Scan for the cell matching the given text and deliver its [x, y] coordinate at center. 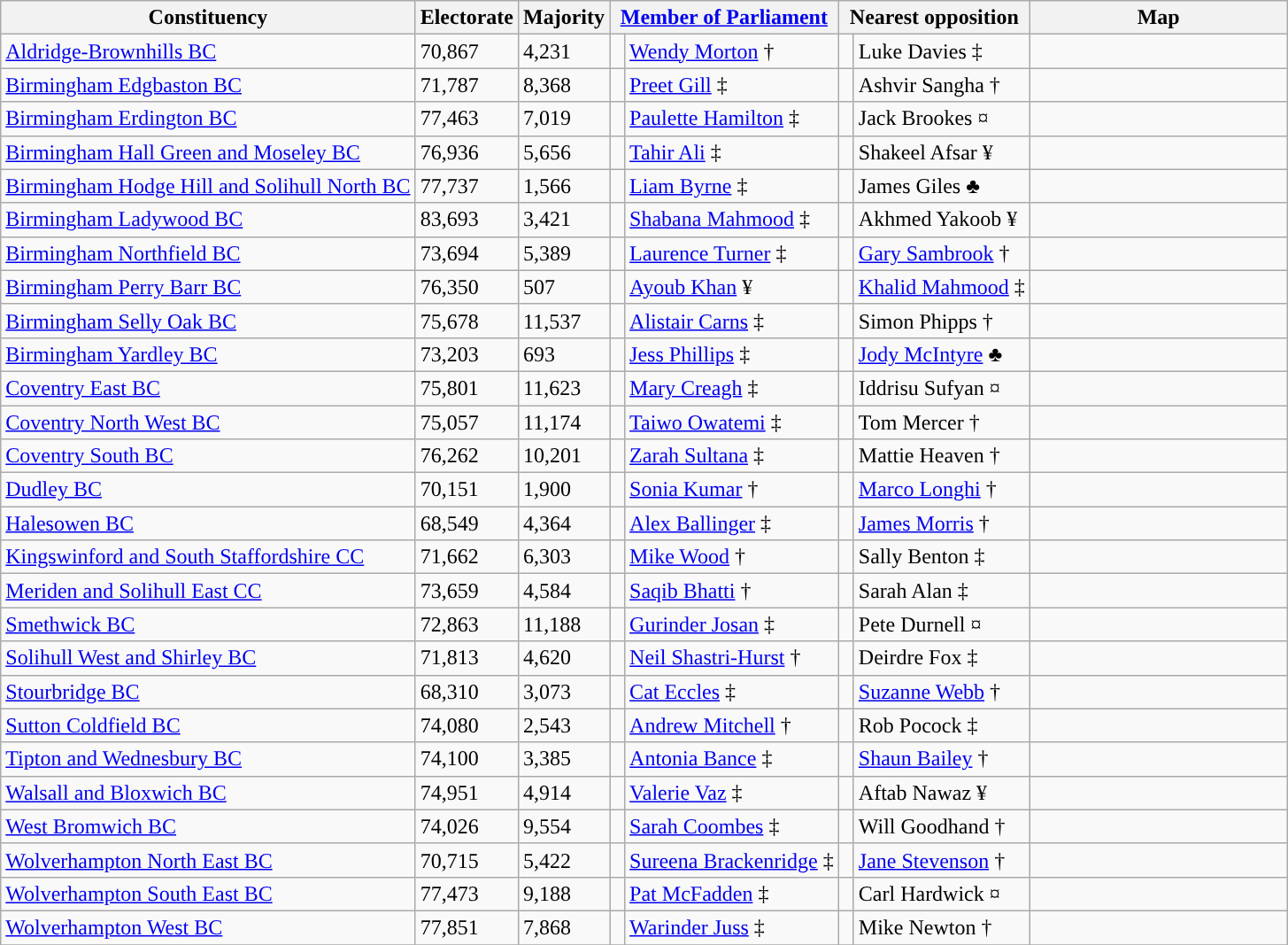
9,188 [563, 894]
71,787 [467, 85]
73,659 [467, 591]
Ayoub Khan ¥ [732, 287]
Birmingham Northfield BC [208, 253]
Paulette Hamilton ‡ [732, 119]
1,900 [563, 490]
77,851 [467, 927]
Stourbridge BC [208, 692]
1,566 [563, 186]
Pete Durnell ¤ [942, 624]
West Bromwich BC [208, 826]
68,549 [467, 523]
Jody McIntyre ♣ [942, 354]
11,188 [563, 624]
Wendy Morton † [732, 51]
Liam Byrne ‡ [732, 186]
Sarah Alan ‡ [942, 591]
Member of Parliament [724, 18]
Walsall and Bloxwich BC [208, 793]
8,368 [563, 85]
70,715 [467, 860]
Zarah Sultana ‡ [732, 456]
507 [563, 287]
Birmingham Yardley BC [208, 354]
Neil Shastri-Hurst † [732, 658]
72,863 [467, 624]
4,914 [563, 793]
9,554 [563, 826]
Meriden and Solihull East CC [208, 591]
Sally Benton ‡ [942, 557]
Simon Phipps † [942, 321]
Taiwo Owatemi ‡ [732, 422]
73,694 [467, 253]
Pat McFadden ‡ [732, 894]
68,310 [467, 692]
Majority [563, 18]
11,623 [563, 388]
73,203 [467, 354]
Alex Ballinger ‡ [732, 523]
Carl Hardwick ¤ [942, 894]
77,463 [467, 119]
Sonia Kumar † [732, 490]
76,936 [467, 152]
Jack Brookes ¤ [942, 119]
Gurinder Josan ‡ [732, 624]
7,019 [563, 119]
Solihull West and Shirley BC [208, 658]
Iddrisu Sufyan ¤ [942, 388]
Sarah Coombes ‡ [732, 826]
Cat Eccles ‡ [732, 692]
Akhmed Yakoob ¥ [942, 220]
4,231 [563, 51]
76,350 [467, 287]
75,801 [467, 388]
Andrew Mitchell † [732, 725]
Wolverhampton South East BC [208, 894]
Suzanne Webb † [942, 692]
74,026 [467, 826]
Khalid Mahmood ‡ [942, 287]
Ashvir Sangha † [942, 85]
3,385 [563, 759]
Mike Newton † [942, 927]
Coventry South BC [208, 456]
Kingswinford and South Staffordshire CC [208, 557]
71,813 [467, 658]
Sutton Coldfield BC [208, 725]
Preet Gill ‡ [732, 85]
10,201 [563, 456]
Aldridge-Brownhills BC [208, 51]
70,151 [467, 490]
71,662 [467, 557]
Shabana Mahmood ‡ [732, 220]
Mattie Heaven † [942, 456]
Marco Longhi † [942, 490]
Aftab Nawaz ¥ [942, 793]
Will Goodhand † [942, 826]
Wolverhampton North East BC [208, 860]
Coventry North West BC [208, 422]
Deirdre Fox ‡ [942, 658]
Tahir Ali ‡ [732, 152]
Shaun Bailey † [942, 759]
Birmingham Hodge Hill and Solihull North BC [208, 186]
Wolverhampton West BC [208, 927]
74,100 [467, 759]
Electorate [467, 18]
Birmingham Selly Oak BC [208, 321]
Luke Davies ‡ [942, 51]
Mike Wood † [732, 557]
2,543 [563, 725]
Map [1158, 18]
77,473 [467, 894]
74,951 [467, 793]
76,262 [467, 456]
7,868 [563, 927]
Jane Stevenson † [942, 860]
Birmingham Hall Green and Moseley BC [208, 152]
Warinder Juss ‡ [732, 927]
4,364 [563, 523]
Smethwick BC [208, 624]
Constituency [208, 18]
3,073 [563, 692]
Valerie Vaz ‡ [732, 793]
75,678 [467, 321]
693 [563, 354]
Antonia Bance ‡ [732, 759]
11,174 [563, 422]
Tipton and Wednesbury BC [208, 759]
Saqib Bhatti † [732, 591]
75,057 [467, 422]
5,656 [563, 152]
4,620 [563, 658]
Halesowen BC [208, 523]
Dudley BC [208, 490]
Rob Pocock ‡ [942, 725]
6,303 [563, 557]
Alistair Carns ‡ [732, 321]
74,080 [467, 725]
5,422 [563, 860]
Birmingham Ladywood BC [208, 220]
Jess Phillips ‡ [732, 354]
Laurence Turner ‡ [732, 253]
11,537 [563, 321]
77,737 [467, 186]
Birmingham Erdington BC [208, 119]
Nearest opposition [934, 18]
Gary Sambrook † [942, 253]
5,389 [563, 253]
James Morris † [942, 523]
70,867 [467, 51]
Shakeel Afsar ¥ [942, 152]
Sureena Brackenridge ‡ [732, 860]
Mary Creagh ‡ [732, 388]
Birmingham Perry Barr BC [208, 287]
Birmingham Edgbaston BC [208, 85]
Tom Mercer † [942, 422]
83,693 [467, 220]
4,584 [563, 591]
Coventry East BC [208, 388]
James Giles ♣ [942, 186]
3,421 [563, 220]
